Return [x, y] of the center of cell containing provided text 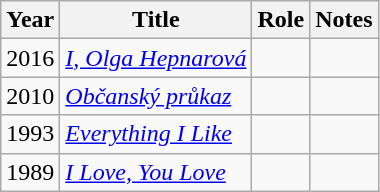
2016 [30, 58]
1993 [30, 134]
Občanský průkaz [156, 96]
Title [156, 20]
Everything I Like [156, 134]
I, Olga Hepnarová [156, 58]
1989 [30, 172]
Notes [344, 20]
Year [30, 20]
Role [281, 20]
I Love, You Love [156, 172]
2010 [30, 96]
